Capture the cell that displays the provided text and extract its (X, Y) central coordinate. 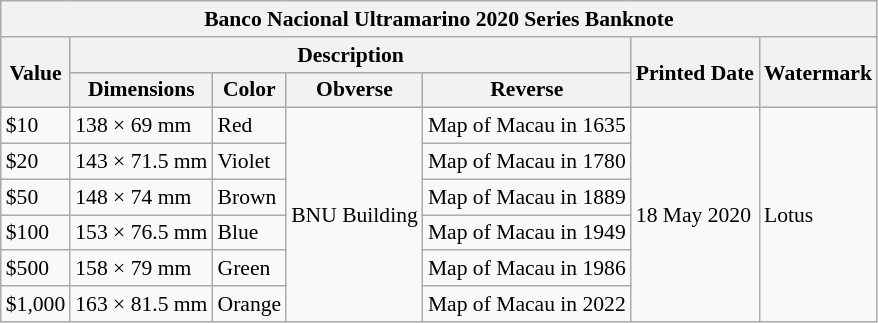
Description (350, 55)
$1,000 (36, 304)
$20 (36, 162)
Map of Macau in 1635 (527, 126)
Lotus (818, 215)
163 × 81.5 mm (141, 304)
$500 (36, 269)
$10 (36, 126)
Watermark (818, 72)
Violet (249, 162)
Banco Nacional Ultramarino 2020 Series Banknote (439, 19)
Value (36, 72)
$100 (36, 233)
18 May 2020 (695, 215)
Orange (249, 304)
Map of Macau in 1949 (527, 233)
138 × 69 mm (141, 126)
Map of Macau in 1986 (527, 269)
Map of Macau in 2022 (527, 304)
148 × 74 mm (141, 197)
153 × 76.5 mm (141, 233)
143 × 71.5 mm (141, 162)
$50 (36, 197)
Blue (249, 233)
Brown (249, 197)
Obverse (354, 90)
Map of Macau in 1780 (527, 162)
158 × 79 mm (141, 269)
Dimensions (141, 90)
Printed Date (695, 72)
Color (249, 90)
Red (249, 126)
Green (249, 269)
Map of Macau in 1889 (527, 197)
Reverse (527, 90)
BNU Building (354, 215)
